Pinpoint the cell where the given text exists, returning its (x, y) midpoint coordinate. 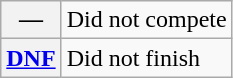
— (31, 20)
Did not compete (146, 20)
DNF (31, 58)
Did not finish (146, 58)
